Find where the given text appears and provide that cell's center as [X, Y] coordinate. 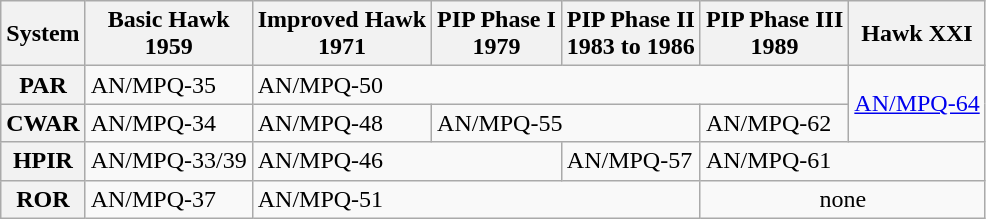
none [842, 199]
HPIR [43, 161]
Improved Hawk 1971 [342, 34]
AN/MPQ-35 [168, 85]
AN/MPQ-50 [550, 85]
System [43, 34]
PIP Phase III 1989 [774, 34]
AN/MPQ-48 [342, 123]
AN/MPQ-46 [406, 161]
AN/MPQ-33/39 [168, 161]
AN/MPQ-61 [842, 161]
AN/MPQ-37 [168, 199]
ROR [43, 199]
PAR [43, 85]
PIP Phase I 1979 [497, 34]
AN/MPQ-57 [630, 161]
AN/MPQ-62 [774, 123]
Basic Hawk 1959 [168, 34]
AN/MPQ-51 [476, 199]
AN/MPQ-64 [917, 104]
AN/MPQ-34 [168, 123]
AN/MPQ-55 [566, 123]
PIP Phase II 1983 to 1986 [630, 34]
Hawk XXI [917, 34]
CWAR [43, 123]
